Output the (x, y) coordinate of the center of the cell containing the given text.  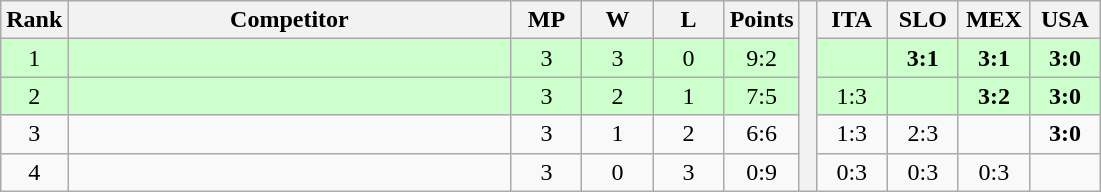
Points (762, 20)
ITA (852, 20)
Competitor (290, 20)
2:3 (922, 134)
SLO (922, 20)
MEX (994, 20)
6:6 (762, 134)
7:5 (762, 96)
9:2 (762, 58)
Rank (34, 20)
MP (546, 20)
4 (34, 172)
L (688, 20)
W (618, 20)
3:2 (994, 96)
USA (1064, 20)
0:9 (762, 172)
